Search for the cell housing the specified text and yield its [x, y] center coordinate. 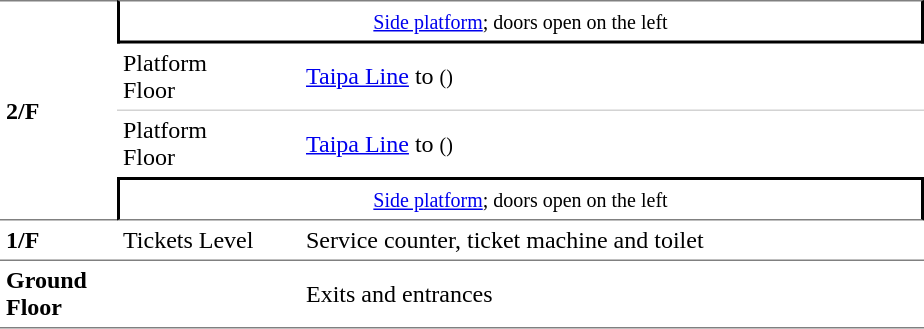
Tickets Level [208, 240]
1/F [58, 240]
Ground Floor [58, 295]
Service counter, ticket machine and toilet [612, 240]
Exits and entrances [612, 295]
2/F [58, 110]
